Pinpoint the cell where the given text exists, returning its [X, Y] midpoint coordinate. 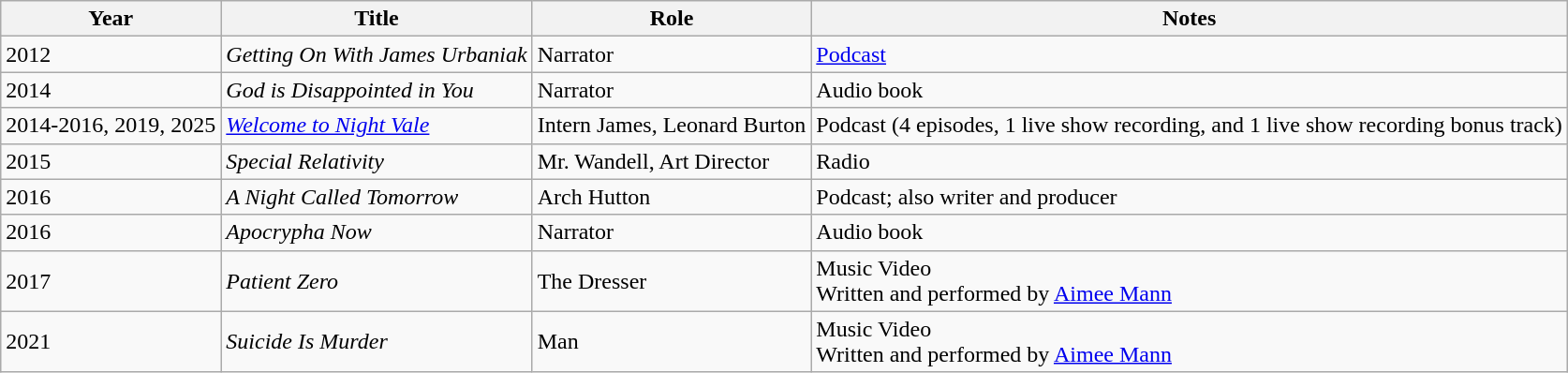
The Dresser [672, 281]
2017 [111, 281]
Arch Hutton [672, 197]
A Night Called Tomorrow [377, 197]
2014-2016, 2019, 2025 [111, 126]
Welcome to Night Vale [377, 126]
Role [672, 19]
Year [111, 19]
God is Disappointed in You [377, 90]
2014 [111, 90]
Man [672, 341]
Apocrypha Now [377, 232]
Radio [1190, 161]
Special Relativity [377, 161]
Getting On With James Urbaniak [377, 54]
2012 [111, 54]
Mr. Wandell, Art Director [672, 161]
Title [377, 19]
2021 [111, 341]
Patient Zero [377, 281]
Podcast [1190, 54]
Intern James, Leonard Burton [672, 126]
2015 [111, 161]
Suicide Is Murder [377, 341]
Podcast; also writer and producer [1190, 197]
Podcast (4 episodes, 1 live show recording, and 1 live show recording bonus track) [1190, 126]
Notes [1190, 19]
